Return [x, y] of the center of cell containing provided text 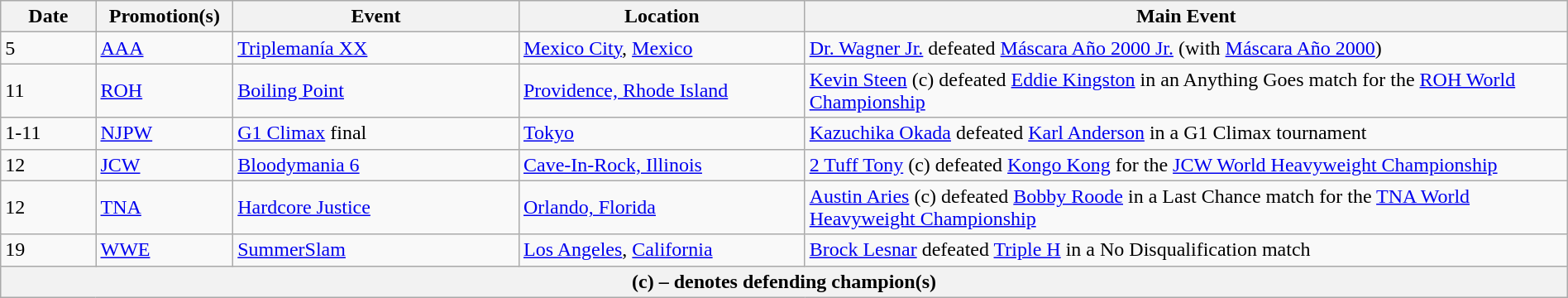
Boiling Point [376, 91]
Triplemanía XX [376, 48]
Date [48, 17]
2 Tuff Tony (c) defeated Kongo Kong for the JCW World Heavyweight Championship [1186, 165]
WWE [165, 250]
G1 Climax final [376, 133]
19 [48, 250]
Event [376, 17]
Tokyo [662, 133]
JCW [165, 165]
Orlando, Florida [662, 207]
Los Angeles, California [662, 250]
SummerSlam [376, 250]
ROH [165, 91]
Kevin Steen (c) defeated Eddie Kingston in an Anything Goes match for the ROH World Championship [1186, 91]
Location [662, 17]
Austin Aries (c) defeated Bobby Roode in a Last Chance match for the TNA World Heavyweight Championship [1186, 207]
TNA [165, 207]
Bloodymania 6 [376, 165]
Mexico City, Mexico [662, 48]
Main Event [1186, 17]
Brock Lesnar defeated Triple H in a No Disqualification match [1186, 250]
Hardcore Justice [376, 207]
11 [48, 91]
Kazuchika Okada defeated Karl Anderson in a G1 Climax tournament [1186, 133]
NJPW [165, 133]
AAA [165, 48]
Dr. Wagner Jr. defeated Máscara Año 2000 Jr. (with Máscara Año 2000) [1186, 48]
(c) – denotes defending champion(s) [784, 281]
Promotion(s) [165, 17]
1-11 [48, 133]
5 [48, 48]
Providence, Rhode Island [662, 91]
Cave-In-Rock, Illinois [662, 165]
